Search for the cell housing the specified text and yield its (X, Y) center coordinate. 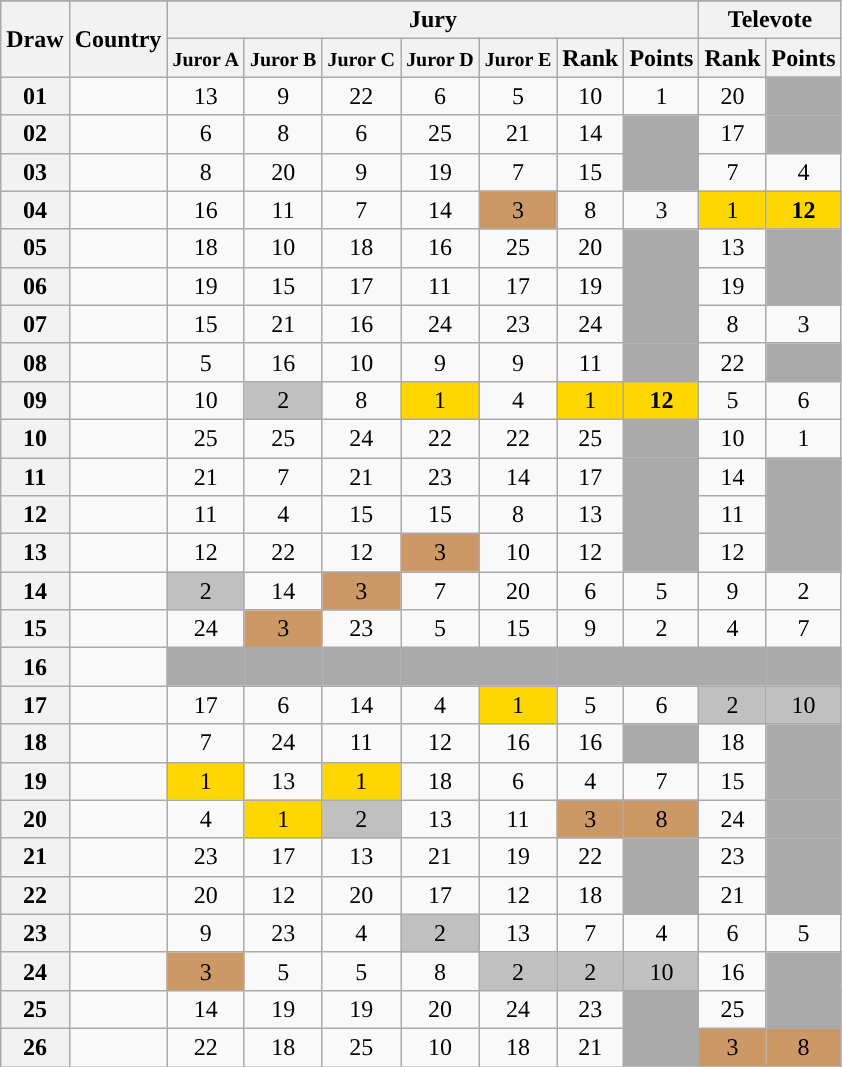
Juror B (283, 58)
Jury (433, 20)
01 (35, 96)
08 (35, 362)
Televote (770, 20)
07 (35, 324)
06 (35, 286)
Juror A (206, 58)
09 (35, 400)
02 (35, 134)
26 (35, 1047)
04 (35, 210)
Juror E (518, 58)
Country (118, 39)
Juror C (362, 58)
Draw (35, 39)
03 (35, 172)
Juror D (440, 58)
05 (35, 248)
